Return [X, Y] of the center of cell containing provided text 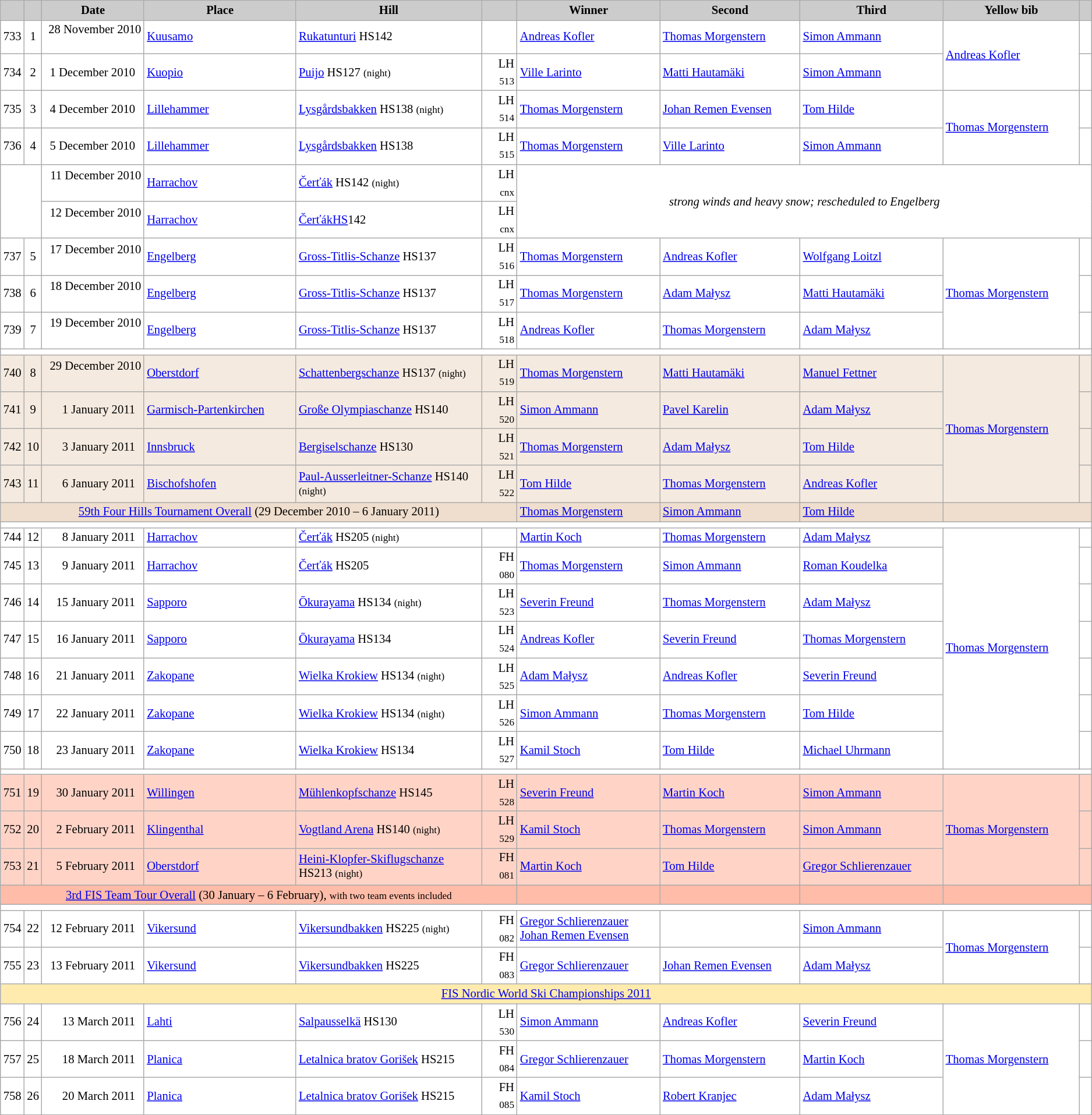
1 [33, 37]
FH 084 [500, 1059]
Place [220, 10]
FH 081 [500, 866]
LH 524 [500, 639]
12 [33, 537]
Lahti [220, 1022]
9 [33, 410]
Bergiselschanze HS130 [389, 447]
LH 518 [500, 331]
6 January 2011 [93, 483]
16 [33, 677]
Salpausselkä HS130 [389, 1022]
Mühlenkopfschanze HS145 [389, 793]
FIS Nordic World Ski Championships 2011 [546, 994]
26 [33, 1096]
754 [13, 928]
20 [33, 829]
4 [33, 146]
24 [33, 1022]
18 March 2011 [93, 1059]
LH 527 [500, 750]
7 [33, 331]
736 [13, 146]
FH 083 [500, 965]
Kuopio [220, 72]
12 December 2010 [93, 220]
19 [33, 793]
Roman Koudelka [871, 566]
5 December 2010 [93, 146]
LH 528 [500, 793]
Kuusamo [220, 37]
Innsbruck [220, 447]
18 December 2010 [93, 293]
8 January 2011 [93, 537]
1 January 2011 [93, 410]
LH 513 [500, 72]
Gregor Schlierenzauer Johan Remen Evensen [588, 928]
Third [871, 10]
Yellow bib [1011, 10]
733 [13, 37]
2 February 2011 [93, 829]
Rukatunturi HS142 [389, 37]
734 [13, 72]
19 December 2010 [93, 331]
3 [33, 108]
758 [13, 1096]
Čerťák HS205 (night) [389, 537]
LH 517 [500, 293]
Lysgårdsbakken HS138 [389, 146]
30 January 2011 [93, 793]
753 [13, 866]
18 [33, 750]
Vogtland Arena HS140 (night) [389, 829]
28 November 2010 [93, 37]
752 [13, 829]
747 [13, 639]
748 [13, 677]
29 December 2010 [93, 373]
Wielka Krokiew HS134 [389, 750]
LH 514 [500, 108]
739 [13, 331]
738 [13, 293]
757 [13, 1059]
6 [33, 293]
735 [13, 108]
17 [33, 713]
Ōkurayama HS134 (night) [389, 602]
23 January 2011 [93, 750]
Second [730, 10]
Manuel Fettner [871, 373]
LH 526 [500, 713]
749 [13, 713]
9 January 2011 [93, 566]
LH 529 [500, 829]
Große Olympiaschanze HS140 [389, 410]
Čerťák HS142 (night) [389, 183]
Puijo HS127 (night) [389, 72]
742 [13, 447]
746 [13, 602]
Ōkurayama HS134 [389, 639]
11 December 2010 [93, 183]
LH 530 [500, 1022]
22 January 2011 [93, 713]
LH 516 [500, 256]
17 December 2010 [93, 256]
Čerťák HS205 [389, 566]
11 [33, 483]
59th Four Hills Tournament Overall (29 December 2010 – 6 January 2011) [259, 512]
3rd FIS Team Tour Overall (30 January – 6 February), with two team events included [259, 895]
737 [13, 256]
LH 519 [500, 373]
740 [13, 373]
Michael Uhrmann [871, 750]
strong winds and heavy snow; rescheduled to Engelberg [805, 201]
22 [33, 928]
LH 522 [500, 483]
16 January 2011 [93, 639]
23 [33, 965]
FH 080 [500, 566]
Pavel Karelin [730, 410]
15 January 2011 [93, 602]
ČerťákHS142 [389, 220]
FH 085 [500, 1096]
743 [13, 483]
21 January 2011 [93, 677]
756 [13, 1022]
LH 520 [500, 410]
LH 525 [500, 677]
13 [33, 566]
2 [33, 72]
5 February 2011 [93, 866]
750 [13, 750]
Lysgårdsbakken HS138 (night) [389, 108]
745 [13, 566]
8 [33, 373]
1 December 2010 [93, 72]
Winner [588, 10]
15 [33, 639]
12 February 2011 [93, 928]
Garmisch-Partenkirchen [220, 410]
5 [33, 256]
741 [13, 410]
21 [33, 866]
13 March 2011 [93, 1022]
4 December 2010 [93, 108]
Vikersundbakken HS225 (night) [389, 928]
755 [13, 965]
LH 523 [500, 602]
20 March 2011 [93, 1096]
Wolfgang Loitzl [871, 256]
751 [13, 793]
13 February 2011 [93, 965]
Date [93, 10]
LH 521 [500, 447]
FH 082 [500, 928]
Klingenthal [220, 829]
Bischofshofen [220, 483]
Vikersundbakken HS225 [389, 965]
25 [33, 1059]
Paul-Ausserleitner-Schanze HS140 (night) [389, 483]
Hill [389, 10]
Robert Kranjec [730, 1096]
LH 515 [500, 146]
Heini-Klopfer-Skiflugschanze HS213 (night) [389, 866]
10 [33, 447]
14 [33, 602]
3 January 2011 [93, 447]
744 [13, 537]
Willingen [220, 793]
Schattenbergschanze HS137 (night) [389, 373]
